Pinpoint the cell where the given text exists, returning its (x, y) midpoint coordinate. 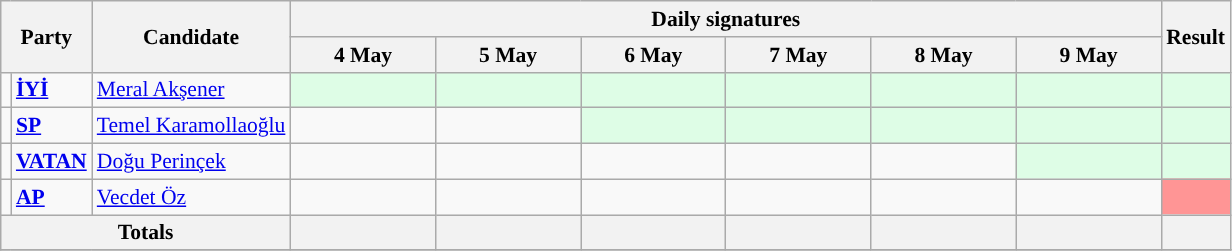
5 May (508, 55)
9 May (1088, 55)
Doğu Perinçek (192, 162)
4 May (362, 55)
Totals (146, 233)
8 May (944, 55)
SP (52, 126)
Vecdet Öz (192, 197)
Result (1196, 36)
Meral Akşener (192, 90)
7 May (798, 55)
Daily signatures (726, 19)
Party (46, 36)
VATAN (52, 162)
6 May (654, 55)
İYİ (52, 90)
Temel Karamollaoğlu (192, 126)
AP (52, 197)
Candidate (192, 36)
